Return the (x, y) coordinate for the center point of the cell that contains the specified text.  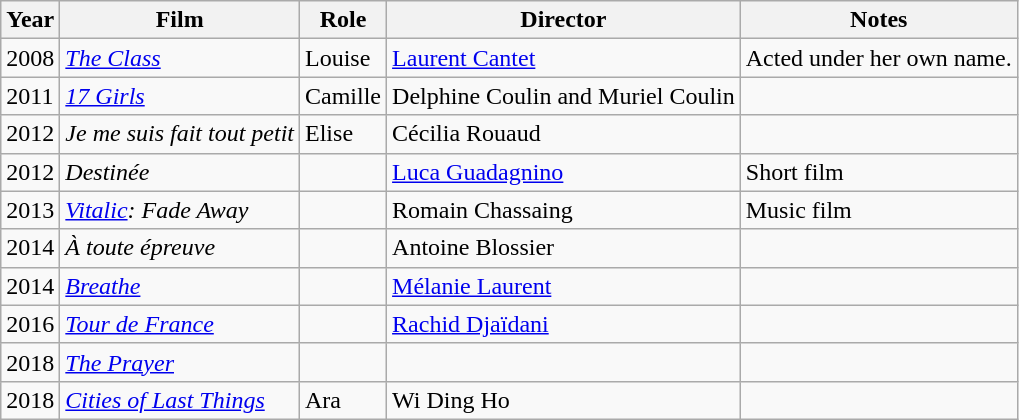
Antoine Blossier (564, 248)
Director (564, 20)
Film (180, 20)
Romain Chassaing (564, 210)
Mélanie Laurent (564, 286)
Elise (344, 134)
Luca Guadagnino (564, 172)
Acted under her own name. (878, 58)
Short film (878, 172)
Laurent Cantet (564, 58)
Delphine Coulin and Muriel Coulin (564, 96)
Louise (344, 58)
Cities of Last Things (180, 400)
Cécilia Rouaud (564, 134)
Music film (878, 210)
À toute épreuve (180, 248)
Vitalic: Fade Away (180, 210)
The Class (180, 58)
2013 (30, 210)
Notes (878, 20)
17 Girls (180, 96)
Ara (344, 400)
Tour de France (180, 324)
Year (30, 20)
Je me suis fait tout petit (180, 134)
2011 (30, 96)
2008 (30, 58)
2016 (30, 324)
Role (344, 20)
Wi Ding Ho (564, 400)
Destinée (180, 172)
Rachid Djaïdani (564, 324)
The Prayer (180, 362)
Breathe (180, 286)
Camille (344, 96)
